Extract the (x, y) coordinate from the center of the cell holding the provided text.  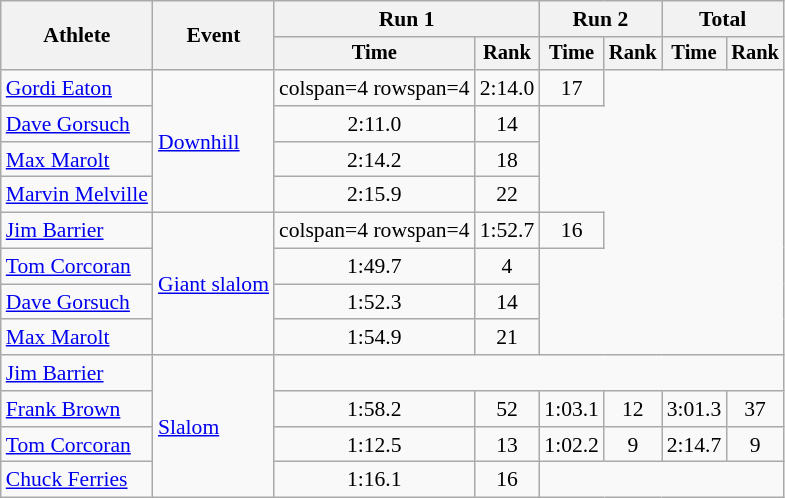
12 (633, 409)
2:14.2 (374, 160)
1:52.3 (374, 302)
Marvin Melville (77, 195)
Run 2 (600, 19)
13 (508, 445)
Giant slalom (214, 284)
Total (723, 19)
1:52.7 (508, 231)
Downhill (214, 141)
1:02.2 (572, 445)
4 (508, 267)
52 (508, 409)
1:58.2 (374, 409)
1:03.1 (572, 409)
2:11.0 (374, 124)
18 (508, 160)
Slalom (214, 426)
3:01.3 (694, 409)
2:14.7 (694, 445)
Run 1 (406, 19)
2:15.9 (374, 195)
1:49.7 (374, 267)
Chuck Ferries (77, 480)
1:12.5 (374, 445)
1:16.1 (374, 480)
21 (508, 338)
17 (572, 88)
2:14.0 (508, 88)
1:54.9 (374, 338)
37 (755, 409)
Athlete (77, 36)
Event (214, 36)
Gordi Eaton (77, 88)
22 (508, 195)
Frank Brown (77, 409)
